Detect which cell encompasses the target text, then output its [X, Y] center coordinate. 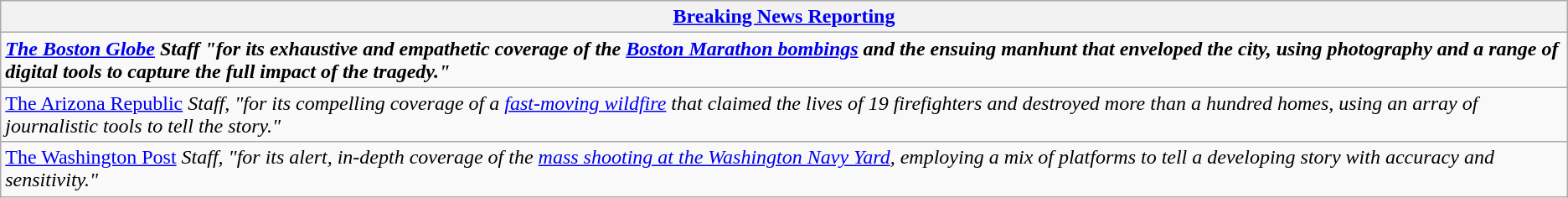
Breaking News Reporting [784, 17]
